Return the [X, Y] coordinate for the center point of the cell that contains the specified text.  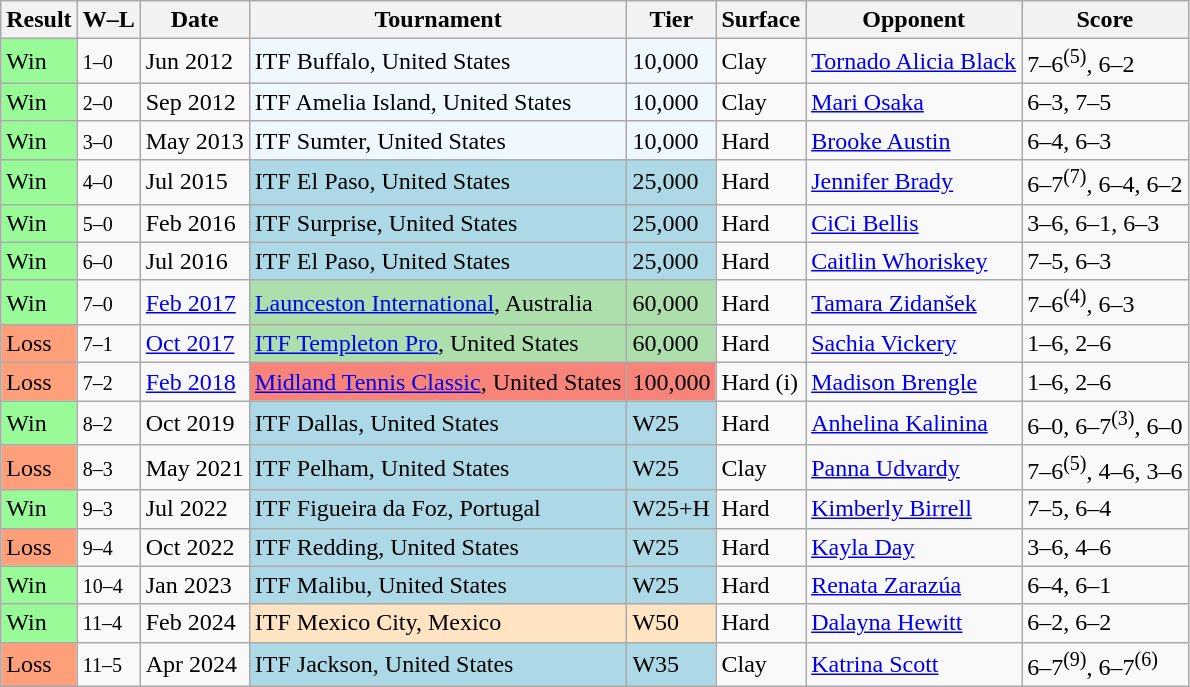
7–6(5), 4–6, 3–6 [1105, 468]
6–4, 6–3 [1105, 140]
100,000 [672, 382]
W25+H [672, 509]
Date [194, 20]
CiCi Bellis [914, 223]
Feb 2017 [194, 302]
Midland Tennis Classic, United States [438, 382]
Launceston International, Australia [438, 302]
Jan 2023 [194, 585]
Renata Zarazúa [914, 585]
3–0 [108, 140]
Jennifer Brady [914, 182]
6–0 [108, 261]
7–6(4), 6–3 [1105, 302]
8–3 [108, 468]
7–1 [108, 344]
Feb 2018 [194, 382]
ITF Buffalo, United States [438, 62]
Tamara Zidanšek [914, 302]
ITF Templeton Pro, United States [438, 344]
7–5, 6–3 [1105, 261]
Sep 2012 [194, 102]
Brooke Austin [914, 140]
Result [39, 20]
Tournament [438, 20]
6–2, 6–2 [1105, 623]
5–0 [108, 223]
ITF Mexico City, Mexico [438, 623]
Surface [761, 20]
ITF Surprise, United States [438, 223]
7–6(5), 6–2 [1105, 62]
7–5, 6–4 [1105, 509]
Jun 2012 [194, 62]
6–4, 6–1 [1105, 585]
Oct 2022 [194, 547]
Caitlin Whoriskey [914, 261]
2–0 [108, 102]
9–3 [108, 509]
10–4 [108, 585]
ITF Figueira da Foz, Portugal [438, 509]
Madison Brengle [914, 382]
8–2 [108, 424]
Dalayna Hewitt [914, 623]
6–7(9), 6–7(6) [1105, 664]
11–4 [108, 623]
ITF Redding, United States [438, 547]
Apr 2024 [194, 664]
Mari Osaka [914, 102]
Kimberly Birrell [914, 509]
Feb 2016 [194, 223]
Tornado Alicia Black [914, 62]
Anhelina Kalinina [914, 424]
7–0 [108, 302]
Tier [672, 20]
Jul 2015 [194, 182]
6–0, 6–7(3), 6–0 [1105, 424]
May 2013 [194, 140]
ITF Sumter, United States [438, 140]
Oct 2019 [194, 424]
ITF Pelham, United States [438, 468]
Hard (i) [761, 382]
Score [1105, 20]
W–L [108, 20]
6–3, 7–5 [1105, 102]
May 2021 [194, 468]
9–4 [108, 547]
Oct 2017 [194, 344]
7–2 [108, 382]
Kayla Day [914, 547]
Sachia Vickery [914, 344]
1–0 [108, 62]
Panna Udvardy [914, 468]
ITF Malibu, United States [438, 585]
Jul 2022 [194, 509]
3–6, 4–6 [1105, 547]
Katrina Scott [914, 664]
ITF Amelia Island, United States [438, 102]
ITF Dallas, United States [438, 424]
6–7(7), 6–4, 6–2 [1105, 182]
ITF Jackson, United States [438, 664]
4–0 [108, 182]
3–6, 6–1, 6–3 [1105, 223]
Opponent [914, 20]
W50 [672, 623]
11–5 [108, 664]
Jul 2016 [194, 261]
Feb 2024 [194, 623]
W35 [672, 664]
